Find where the given text appears and provide that cell's center as [X, Y] coordinate. 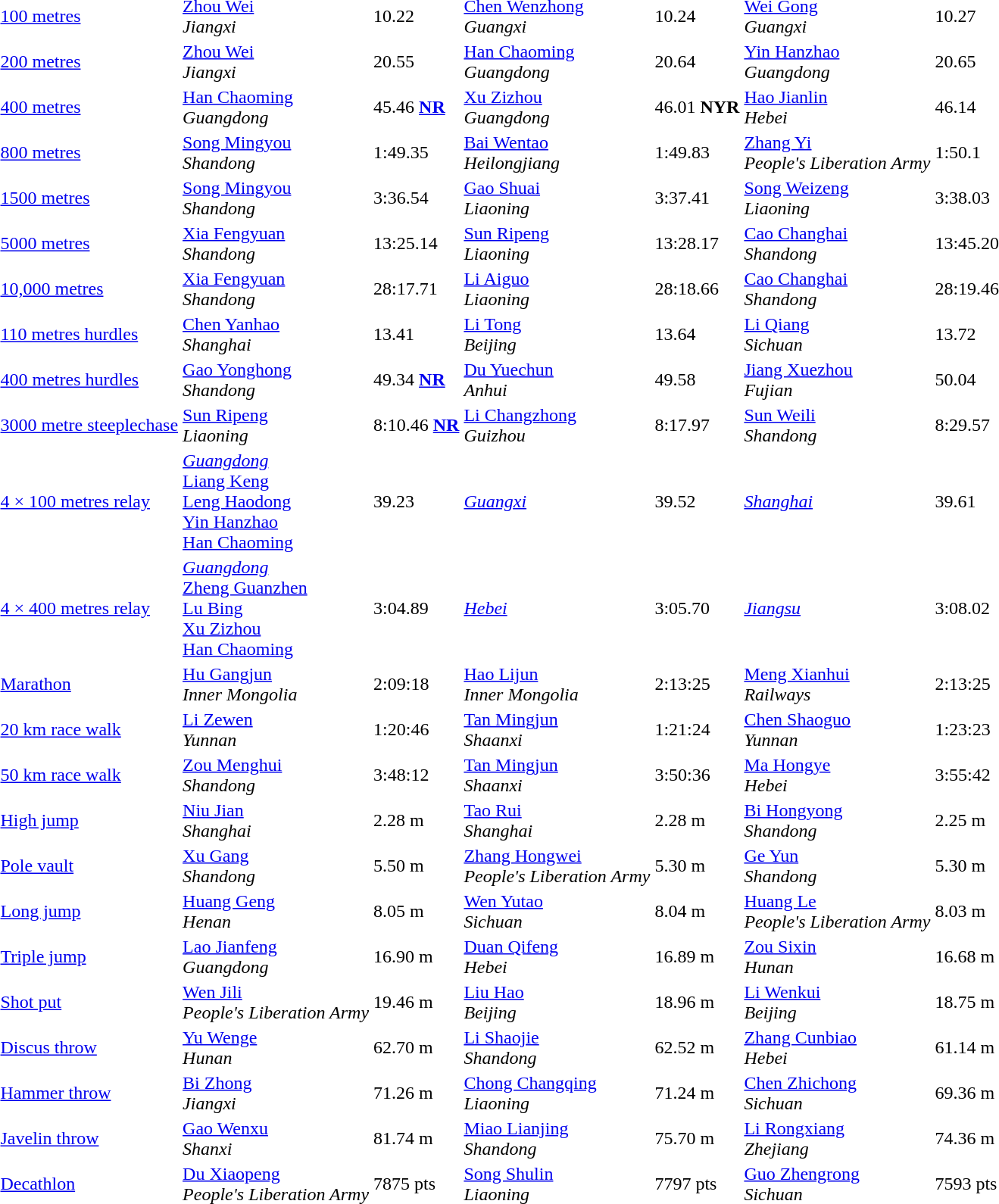
75.70 m [697, 1139]
49.58 [697, 380]
Hu GangjunInner Mongolia [276, 685]
Hebei [557, 608]
1:49.83 [697, 153]
Li Aiguo Liaoning [557, 289]
2:13:25 [697, 685]
Wen Jili People's Liberation Army [276, 1003]
Yu Wenge Hunan [276, 1048]
3:36.54 [417, 198]
Chen Zhichong Sichuan [838, 1093]
Li ZewenYunnan [276, 730]
62.70 m [417, 1048]
39.52 [697, 501]
Li RongxiangZhejiang [838, 1139]
2:09:18 [417, 685]
Jiang Xuezhou Fujian [838, 380]
Niu Jian Shanghai [276, 821]
49.34 NR [417, 380]
8.04 m [697, 912]
81.74 m [417, 1139]
Song Weizeng Liaoning [838, 198]
39.23 [417, 501]
Zhang Cunbiao Hebei [838, 1048]
Shanghai [838, 501]
1:49.35 [417, 153]
Xu Zizhou Guangdong [557, 108]
18.96 m [697, 1003]
Du Yuechun Anhui [557, 380]
Guangxi [557, 501]
3:50:36 [697, 775]
Bi Hongyong Shandong [838, 821]
Xu Gang Shandong [276, 866]
Chen Yanhao Shanghai [276, 335]
Duan Qifeng Hebei [557, 957]
GuangdongZheng GuanzhenLu BingXu ZizhouHan Chaoming [276, 608]
Li TongBeijing [557, 335]
Zhou Wei Jiangxi [276, 62]
Sun Weili Shandong [838, 426]
16.90 m [417, 957]
Meng XianhuiRailways [838, 685]
3:05.70 [697, 608]
Hao LijunInner Mongolia [557, 685]
13:25.14 [417, 244]
Huang Geng Henan [276, 912]
Chong Changqing Liaoning [557, 1093]
5.50 m [417, 866]
Bi Zhong Jiangxi [276, 1093]
20.64 [697, 62]
28:18.66 [697, 289]
Cao Changhai Shandong [838, 289]
13.64 [697, 335]
3:04.89 [417, 608]
Zhang YiPeople's Liberation Army [838, 153]
Miao LianjingShandong [557, 1139]
13:28.17 [697, 244]
3:37.41 [697, 198]
Jiangsu [838, 608]
3:48:12 [417, 775]
Ma HongyeHebei [838, 775]
1:20:46 [417, 730]
71.24 m [697, 1093]
8:10.46 NR [417, 426]
Liu Hao Beijing [557, 1003]
46.01 NYR [697, 108]
28:17.71 [417, 289]
Li Wenkui Beijing [838, 1003]
Li Qiang Sichuan [838, 335]
8.05 m [417, 912]
71.26 m [417, 1093]
Lao Jianfeng Guangdong [276, 957]
Bai WentaoHeilongjiang [557, 153]
62.52 m [697, 1048]
13.41 [417, 335]
Cao ChanghaiShandong [838, 244]
Ge YunShandong [838, 866]
Gao Yonghong Shandong [276, 380]
5.30 m [697, 866]
19.46 m [417, 1003]
Zou MenghuiShandong [276, 775]
16.89 m [697, 957]
Yin Hanzhao Guangdong [838, 62]
Gao Shuai Liaoning [557, 198]
Hao Jianlin Hebei [838, 108]
Huang Le People's Liberation Army [838, 912]
45.46 NR [417, 108]
Wen Yutao Sichuan [557, 912]
Li ShaojieShandong [557, 1048]
Gao Wenxu Shanxi [276, 1139]
Chen ShaoguoYunnan [838, 730]
1:21:24 [697, 730]
Zou Sixin Hunan [838, 957]
20.55 [417, 62]
GuangdongLiang KengLeng HaodongYin HanzhaoHan Chaoming [276, 501]
Li Changzhong Guizhou [557, 426]
Tao Rui Shanghai [557, 821]
Zhang HongweiPeople's Liberation Army [557, 866]
8:17.97 [697, 426]
